Return [x, y] of the center of cell containing provided text 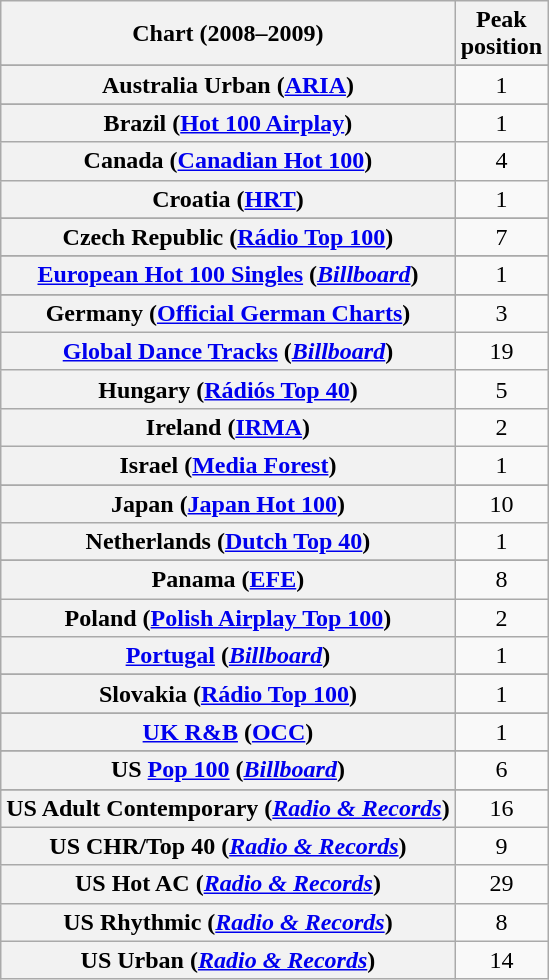
16 [501, 808]
Slovakia (Rádio Top 100) [228, 694]
29 [501, 884]
European Hot 100 Singles (Billboard) [228, 275]
Poland (Polish Airplay Top 100) [228, 618]
Israel (Media Forest) [228, 465]
3 [501, 313]
Global Dance Tracks (Billboard) [228, 351]
19 [501, 351]
6 [501, 770]
Peakposition [501, 34]
Panama (EFE) [228, 580]
9 [501, 846]
Australia Urban (ARIA) [228, 85]
Chart (2008–2009) [228, 34]
Brazil (Hot 100 Airplay) [228, 123]
Czech Republic (Rádio Top 100) [228, 237]
US Hot AC (Radio & Records) [228, 884]
US Adult Contemporary (Radio & Records) [228, 808]
Netherlands (Dutch Top 40) [228, 542]
UK R&B (OCC) [228, 732]
Croatia (HRT) [228, 199]
Portugal (Billboard) [228, 656]
7 [501, 237]
US Urban (Radio & Records) [228, 960]
Ireland (IRMA) [228, 427]
Hungary (Rádiós Top 40) [228, 389]
14 [501, 960]
5 [501, 389]
US Rhythmic (Radio & Records) [228, 922]
4 [501, 161]
Canada (Canadian Hot 100) [228, 161]
Germany (Official German Charts) [228, 313]
Japan (Japan Hot 100) [228, 503]
US Pop 100 (Billboard) [228, 770]
10 [501, 503]
US CHR/Top 40 (Radio & Records) [228, 846]
